From the cell containing the given text, extract its center point as [x, y] coordinate. 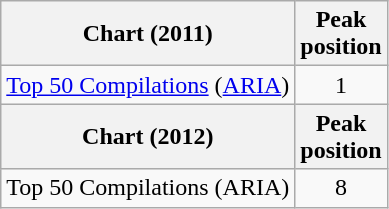
1 [341, 85]
Chart (2012) [148, 136]
Chart (2011) [148, 34]
8 [341, 188]
